For the text-containing cell, return its midpoint in [X, Y] coordinate format. 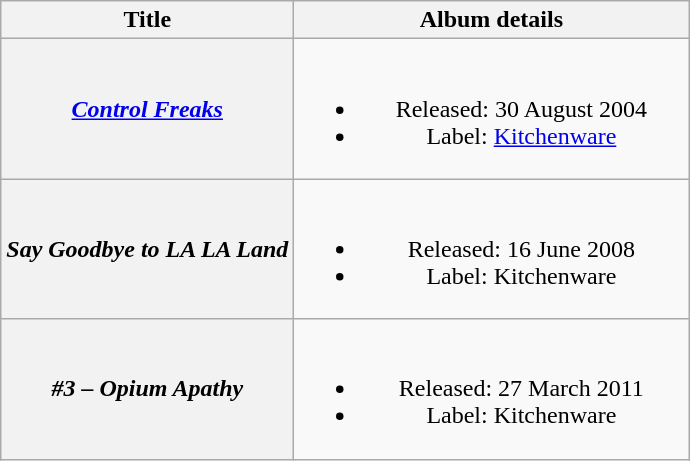
Control Freaks [148, 109]
Released: 30 August 2004Label: Kitchenware [492, 109]
Released: 16 June 2008Label: Kitchenware [492, 249]
Album details [492, 20]
#3 – Opium Apathy [148, 389]
Say Goodbye to LA LA Land [148, 249]
Title [148, 20]
Released: 27 March 2011Label: Kitchenware [492, 389]
